Detect which cell encompasses the target text, then output its (X, Y) center coordinate. 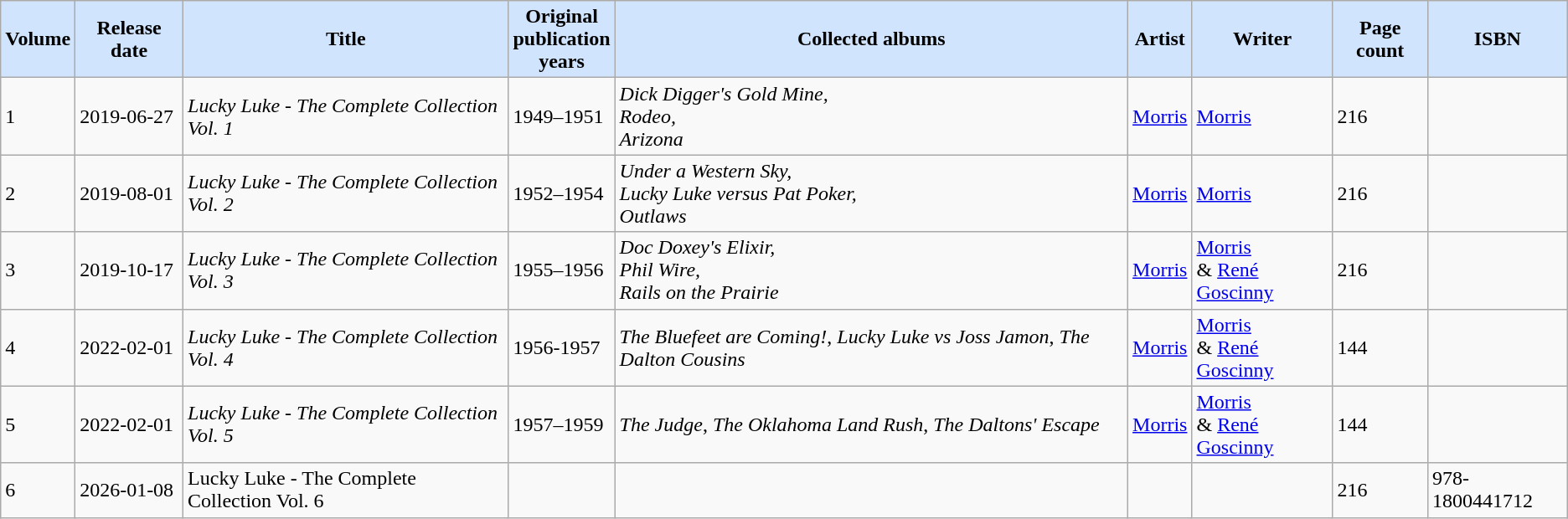
1956-1957 (561, 347)
2019-08-01 (129, 193)
5 (39, 424)
978-1800441712 (1498, 491)
6 (39, 491)
Page count (1380, 39)
Originalpublicationyears (561, 39)
1955–1956 (561, 270)
Lucky Luke - The Complete Collection Vol. 1 (346, 116)
Lucky Luke - The Complete Collection Vol. 6 (346, 491)
Writer (1262, 39)
Release date (129, 39)
Lucky Luke - The Complete Collection Vol. 4 (346, 347)
Doc Doxey's Elixir, Phil Wire, Rails on the Prairie (871, 270)
1952–1954 (561, 193)
Lucky Luke - The Complete Collection Vol. 2 (346, 193)
Artist (1160, 39)
Lucky Luke - The Complete Collection Vol. 5 (346, 424)
1957–1959 (561, 424)
2 (39, 193)
4 (39, 347)
2019-10-17 (129, 270)
The Bluefeet are Coming!, Lucky Luke vs Joss Jamon, The Dalton Cousins (871, 347)
1949–1951 (561, 116)
Collected albums (871, 39)
Dick Digger's Gold Mine, Rodeo, Arizona (871, 116)
ISBN (1498, 39)
Title (346, 39)
2026-01-08 (129, 491)
2019-06-27 (129, 116)
Under a Western Sky, Lucky Luke versus Pat Poker, Outlaws (871, 193)
3 (39, 270)
Volume (39, 39)
Lucky Luke - The Complete Collection Vol. 3 (346, 270)
The Judge, The Oklahoma Land Rush, The Daltons' Escape (871, 424)
1 (39, 116)
